From the cell containing the given text, extract its center point as [x, y] coordinate. 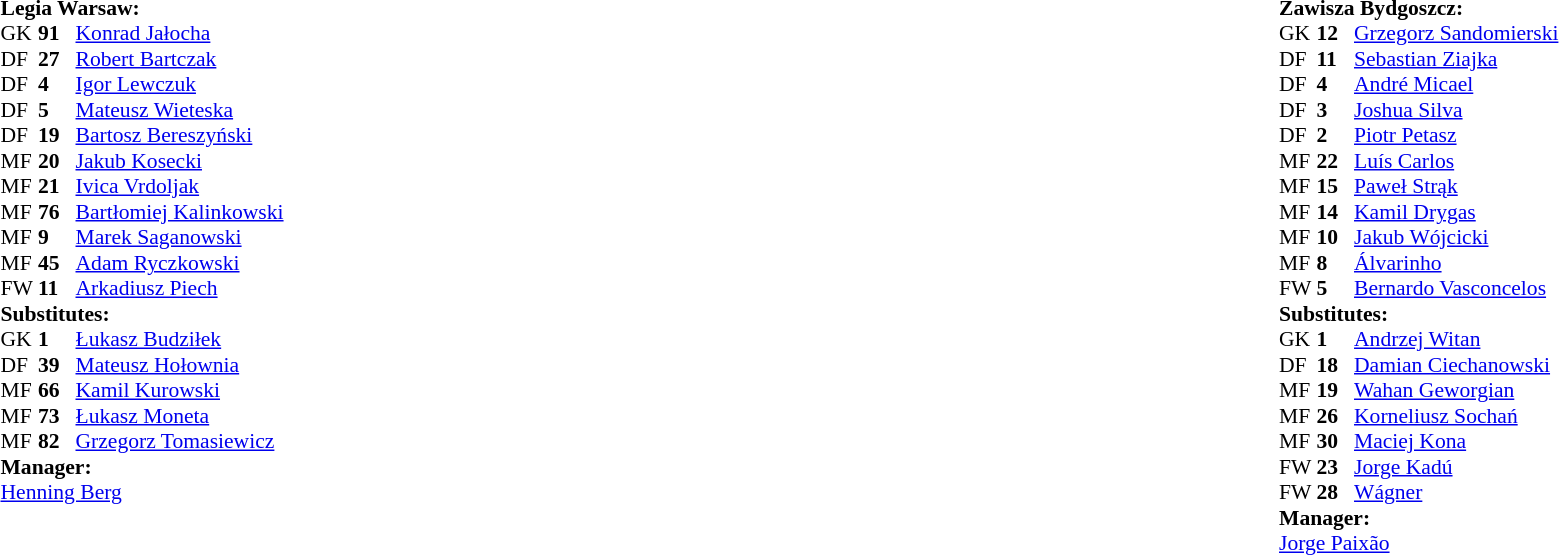
73 [57, 416]
Grzegorz Sandomierski [1456, 33]
Álvarinho [1456, 263]
3 [1336, 110]
Robert Bartczak [180, 59]
2 [1336, 135]
Joshua Silva [1456, 110]
20 [57, 161]
Paweł Strąk [1456, 187]
Łukasz Moneta [180, 416]
66 [57, 391]
23 [1336, 467]
Kamil Kurowski [180, 391]
82 [57, 441]
Sebastian Ziajka [1456, 59]
Ivica Vrdoljak [180, 187]
Maciej Kona [1456, 441]
76 [57, 212]
26 [1336, 416]
Henning Berg [142, 493]
Wágner [1456, 493]
15 [1336, 187]
39 [57, 365]
Igor Lewczuk [180, 85]
Konrad Jałocha [180, 33]
27 [57, 59]
18 [1336, 365]
Luís Carlos [1456, 161]
Arkadiusz Piech [180, 289]
Jakub Wójcicki [1456, 237]
Bartłomiej Kalinkowski [180, 212]
Andrzej Witan [1456, 339]
André Micael [1456, 85]
Piotr Petasz [1456, 135]
14 [1336, 212]
Korneliusz Sochań [1456, 416]
Jakub Kosecki [180, 161]
Wahan Geworgian [1456, 391]
28 [1336, 493]
Bartosz Bereszyński [180, 135]
Adam Ryczkowski [180, 263]
Mateusz Hołownia [180, 365]
Grzegorz Tomasiewicz [180, 441]
8 [1336, 263]
Jorge Kadú [1456, 467]
Mateusz Wieteska [180, 110]
Marek Saganowski [180, 237]
91 [57, 33]
9 [57, 237]
12 [1336, 33]
45 [57, 263]
Łukasz Budziłek [180, 339]
22 [1336, 161]
Bernardo Vasconcelos [1456, 289]
10 [1336, 237]
Damian Ciechanowski [1456, 365]
30 [1336, 441]
21 [57, 187]
Kamil Drygas [1456, 212]
